Identify which cell holds the provided text, then report its (X, Y) central coordinate. 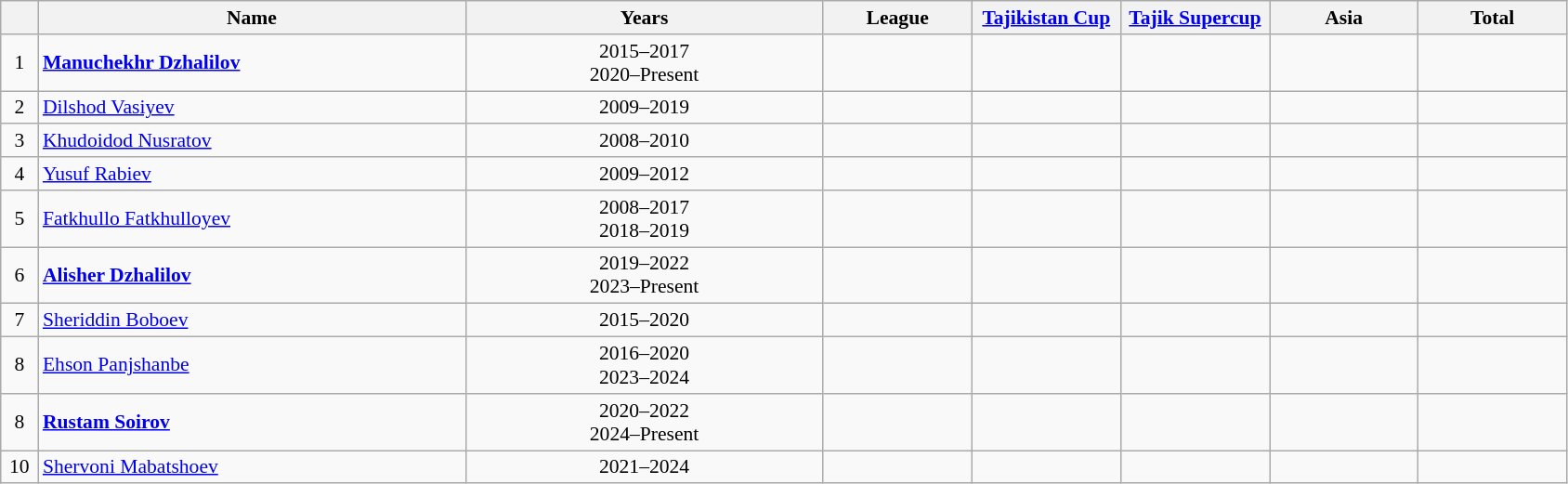
2019–2022 2023–Present (645, 275)
1 (20, 63)
League (897, 18)
Ehson Panjshanbe (252, 366)
2020–2022 2024–Present (645, 422)
Sheriddin Boboev (252, 320)
Rustam Soirov (252, 422)
6 (20, 275)
5 (20, 219)
2008–2017 2018–2019 (645, 219)
Total (1493, 18)
Years (645, 18)
2015–2017 2020–Present (645, 63)
10 (20, 467)
2 (20, 108)
2015–2020 (645, 320)
Fatkhullo Fatkhulloyev (252, 219)
Shervoni Mabatshoev (252, 467)
2021–2024 (645, 467)
Yusuf Rabiev (252, 174)
Tajik Supercup (1195, 18)
2008–2010 (645, 141)
2009–2012 (645, 174)
4 (20, 174)
7 (20, 320)
Khudoidod Nusratov (252, 141)
Tajikistan Cup (1046, 18)
Manuchekhr Dzhalilov (252, 63)
2016–2020 2023–2024 (645, 366)
Dilshod Vasiyev (252, 108)
Name (252, 18)
Asia (1343, 18)
Alisher Dzhalilov (252, 275)
3 (20, 141)
2009–2019 (645, 108)
